Search for the cell housing the specified text and yield its (X, Y) center coordinate. 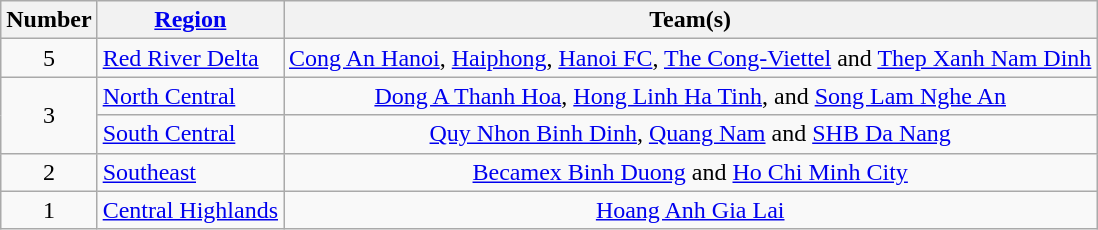
Central Highlands (190, 210)
Hoang Anh Gia Lai (690, 210)
3 (49, 115)
Team(s) (690, 20)
5 (49, 58)
1 (49, 210)
Southeast (190, 172)
Quy Nhon Binh Dinh, Quang Nam and SHB Da Nang (690, 134)
Number (49, 20)
2 (49, 172)
Region (190, 20)
South Central (190, 134)
Becamex Binh Duong and Ho Chi Minh City (690, 172)
Cong An Hanoi, Haiphong, Hanoi FC, The Cong-Viettel and Thep Xanh Nam Dinh (690, 58)
Dong A Thanh Hoa, Hong Linh Ha Tinh, and Song Lam Nghe An (690, 96)
North Central (190, 96)
Red River Delta (190, 58)
